Scan for the cell matching the given text and deliver its (X, Y) coordinate at center. 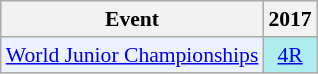
4R (290, 55)
2017 (290, 19)
Event (132, 19)
World Junior Championships (132, 55)
